Identify which cell holds the provided text, then report its [x, y] central coordinate. 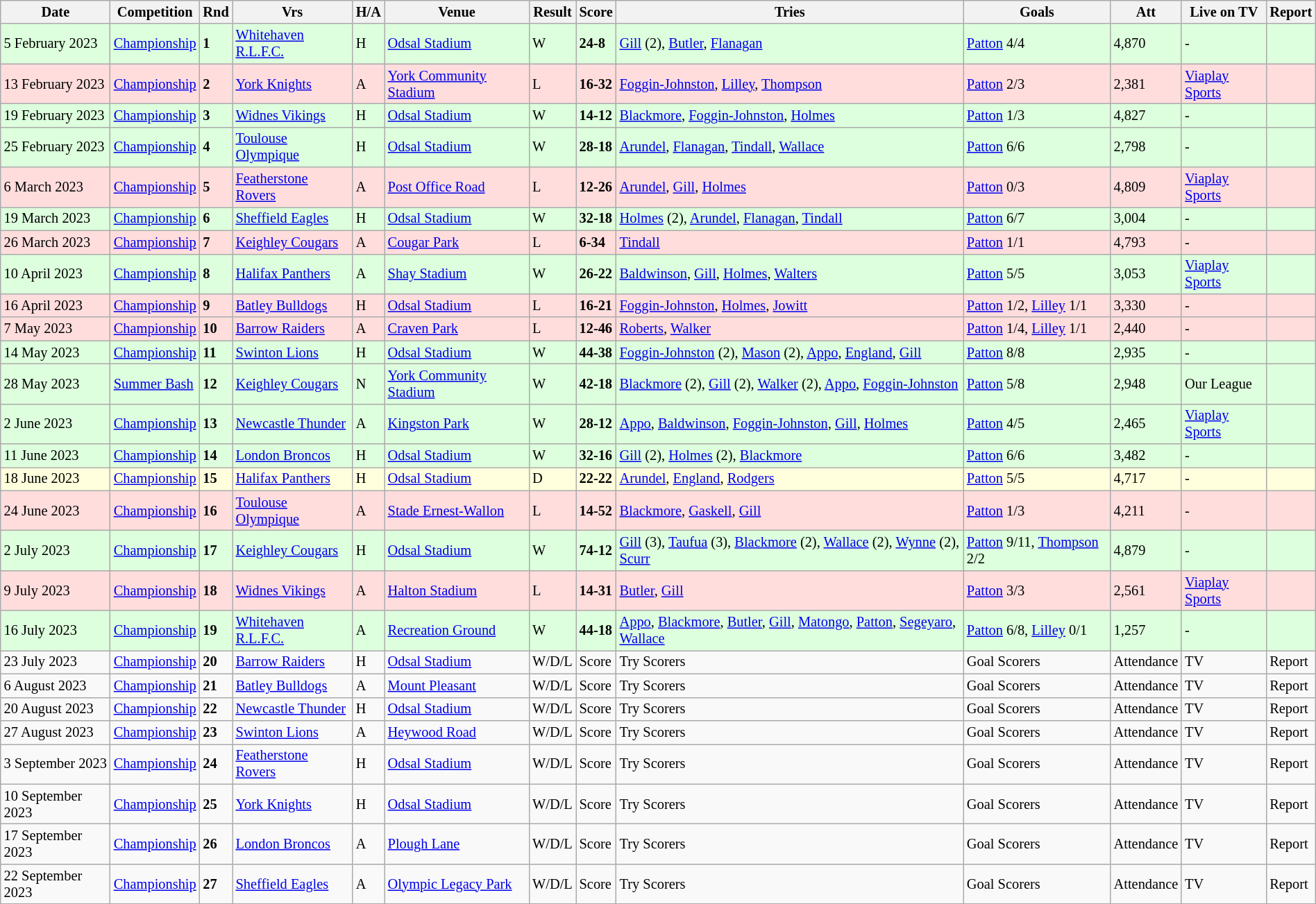
20 [217, 662]
1,257 [1147, 631]
22-22 [596, 479]
Patton 6/7 [1037, 219]
3 September 2023 [56, 764]
16 [217, 511]
19 March 2023 [56, 219]
Roberts, Walker [790, 329]
Gill (2), Butler, Flanagan [790, 44]
4,809 [1147, 187]
27 August 2023 [56, 732]
13 February 2023 [56, 84]
8 [217, 274]
Foggin-Johnston, Holmes, Jowitt [790, 305]
10 September 2023 [56, 804]
Appo, Baldwinson, Foggin-Johnston, Gill, Holmes [790, 424]
Blackmore, Foggin-Johnston, Holmes [790, 115]
Patton 5/8 [1037, 384]
Patton 2/3 [1037, 84]
Result [552, 12]
Patton 1/1 [1037, 242]
28 May 2023 [56, 384]
25 [217, 804]
23 July 2023 [56, 662]
Goals [1037, 12]
2,935 [1147, 352]
Patton 4/5 [1037, 424]
5 February 2023 [56, 44]
26-22 [596, 274]
Plough Lane [457, 844]
Live on TV [1224, 12]
Att [1147, 12]
Competition [155, 12]
Heywood Road [457, 732]
24 [217, 764]
16-32 [596, 84]
22 [217, 709]
14-52 [596, 511]
15 [217, 479]
3,482 [1147, 456]
16-21 [596, 305]
44-18 [596, 631]
Stade Ernest-Wallon [457, 511]
Patton 1/2, Lilley 1/1 [1037, 305]
Halton Stadium [457, 590]
4,717 [1147, 479]
Gill (3), Taufua (3), Blackmore (2), Wallace (2), Wynne (2), Scurr [790, 550]
27 [217, 884]
2,948 [1147, 384]
Butler, Gill [790, 590]
Kingston Park [457, 424]
Our League [1224, 384]
13 [217, 424]
9 [217, 305]
Post Office Road [457, 187]
4,211 [1147, 511]
Craven Park [457, 329]
6 August 2023 [56, 685]
3 [217, 115]
18 June 2023 [56, 479]
23 [217, 732]
Summer Bash [155, 384]
Recreation Ground [457, 631]
Olympic Legacy Park [457, 884]
16 July 2023 [56, 631]
12-26 [596, 187]
5 [217, 187]
10 [217, 329]
28-12 [596, 424]
Cougar Park [457, 242]
4,793 [1147, 242]
20 August 2023 [56, 709]
Patton 3/3 [1037, 590]
32-16 [596, 456]
3,053 [1147, 274]
24-8 [596, 44]
22 September 2023 [56, 884]
11 June 2023 [56, 456]
24 June 2023 [56, 511]
2,381 [1147, 84]
H/A [369, 12]
Mount Pleasant [457, 685]
Tindall [790, 242]
N [369, 384]
Patton 9/11, Thompson 2/2 [1037, 550]
25 February 2023 [56, 147]
7 [217, 242]
2,440 [1147, 329]
Foggin-Johnston, Lilley, Thompson [790, 84]
10 April 2023 [56, 274]
4 [217, 147]
2,561 [1147, 590]
6 March 2023 [56, 187]
Blackmore (2), Gill (2), Walker (2), Appo, Foggin-Johnston [790, 384]
74-12 [596, 550]
28-18 [596, 147]
Shay Stadium [457, 274]
Tries [790, 12]
4,879 [1147, 550]
Holmes (2), Arundel, Flanagan, Tindall [790, 219]
Patton 4/4 [1037, 44]
Vrs [293, 12]
12-46 [596, 329]
14-31 [596, 590]
26 [217, 844]
12 [217, 384]
14 [217, 456]
Patton 1/4, Lilley 1/1 [1037, 329]
Date [56, 12]
Patton 0/3 [1037, 187]
3,330 [1147, 305]
11 [217, 352]
Blackmore, Gaskell, Gill [790, 511]
2 June 2023 [56, 424]
Arundel, England, Rodgers [790, 479]
42-18 [596, 384]
17 [217, 550]
2 [217, 84]
44-38 [596, 352]
17 September 2023 [56, 844]
6 [217, 219]
26 March 2023 [56, 242]
2,798 [1147, 147]
6-34 [596, 242]
D [552, 479]
19 February 2023 [56, 115]
Arundel, Flanagan, Tindall, Wallace [790, 147]
Foggin-Johnston (2), Mason (2), Appo, England, Gill [790, 352]
14 May 2023 [56, 352]
Gill (2), Holmes (2), Blackmore [790, 456]
Patton 8/8 [1037, 352]
2,465 [1147, 424]
9 July 2023 [56, 590]
14-12 [596, 115]
16 April 2023 [56, 305]
Appo, Blackmore, Butler, Gill, Matongo, Patton, Segeyaro, Wallace [790, 631]
3,004 [1147, 219]
Rnd [217, 12]
4,827 [1147, 115]
32-18 [596, 219]
7 May 2023 [56, 329]
Baldwinson, Gill, Holmes, Walters [790, 274]
Venue [457, 12]
2 July 2023 [56, 550]
4,870 [1147, 44]
19 [217, 631]
21 [217, 685]
1 [217, 44]
18 [217, 590]
Arundel, Gill, Holmes [790, 187]
Patton 6/8, Lilley 0/1 [1037, 631]
